Find where the given text appears and provide that cell's center as [X, Y] coordinate. 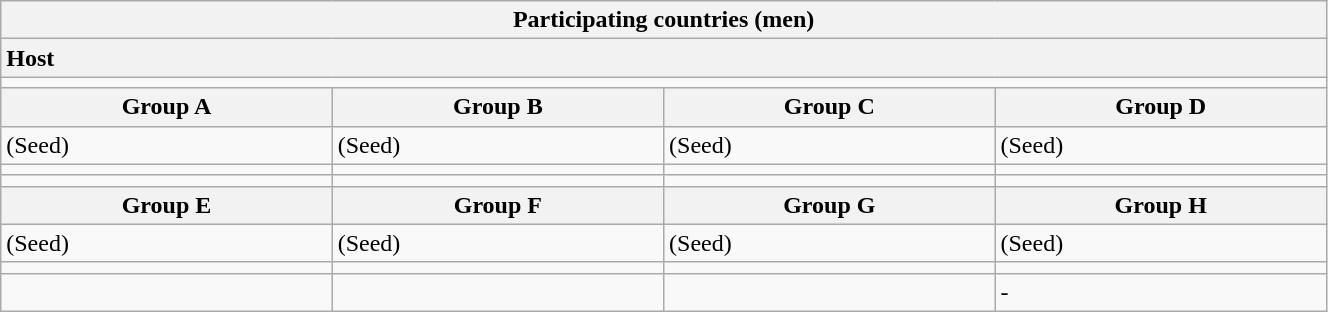
Group D [1160, 107]
Group B [498, 107]
Group C [830, 107]
- [1160, 292]
Participating countries (men) [664, 20]
Group A [166, 107]
Group E [166, 205]
Group H [1160, 205]
Host [664, 58]
Group G [830, 205]
Group F [498, 205]
